Output the (x, y) coordinate of the center of the cell containing the given text.  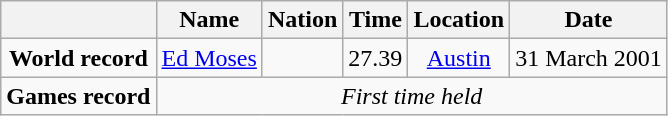
27.39 (376, 58)
Ed Moses (209, 58)
Time (376, 20)
Nation (302, 20)
Date (589, 20)
31 March 2001 (589, 58)
Games record (78, 96)
Location (459, 20)
Austin (459, 58)
Name (209, 20)
First time held (412, 96)
World record (78, 58)
